From the cell containing the given text, extract its center point as (x, y) coordinate. 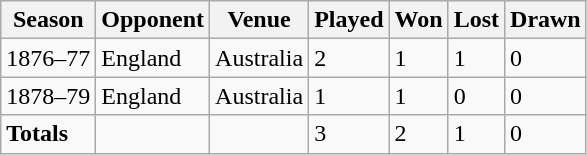
Won (418, 20)
Venue (260, 20)
1878–79 (48, 96)
3 (349, 134)
Season (48, 20)
Opponent (153, 20)
Drawn (546, 20)
1876–77 (48, 58)
Played (349, 20)
Lost (476, 20)
Totals (48, 134)
